For the text-containing cell, return its midpoint in (X, Y) coordinate format. 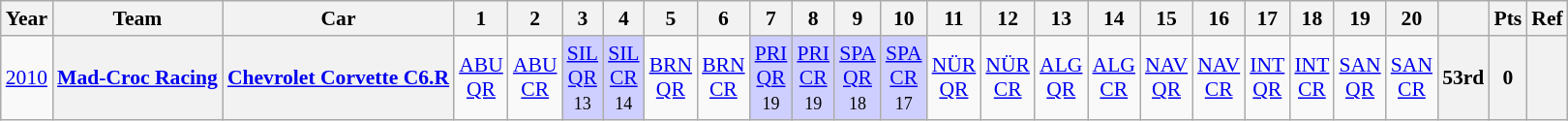
ABUCR (535, 77)
9 (858, 18)
18 (1312, 18)
Year (27, 18)
Mad-Croc Racing (137, 77)
15 (1166, 18)
SANQR (1359, 77)
BRNCR (724, 77)
SILCR14 (623, 77)
ABUQR (481, 77)
SPACR17 (904, 77)
4 (623, 18)
16 (1219, 18)
SANCR (1411, 77)
3 (583, 18)
12 (1008, 18)
SILQR13 (583, 77)
8 (813, 18)
17 (1267, 18)
PRIQR19 (771, 77)
INTQR (1267, 77)
NAVCR (1219, 77)
2010 (27, 77)
Pts (1508, 18)
Car (339, 18)
11 (954, 18)
0 (1508, 77)
6 (724, 18)
13 (1061, 18)
5 (672, 18)
53rd (1463, 77)
14 (1114, 18)
Chevrolet Corvette C6.R (339, 77)
NÜRCR (1008, 77)
10 (904, 18)
Ref (1547, 18)
ALGQR (1061, 77)
NAVQR (1166, 77)
BRNQR (672, 77)
7 (771, 18)
NÜRQR (954, 77)
Team (137, 18)
PRICR19 (813, 77)
ALGCR (1114, 77)
INTCR (1312, 77)
20 (1411, 18)
19 (1359, 18)
2 (535, 18)
1 (481, 18)
SPAQR18 (858, 77)
